Find where the given text appears and provide that cell's center as (x, y) coordinate. 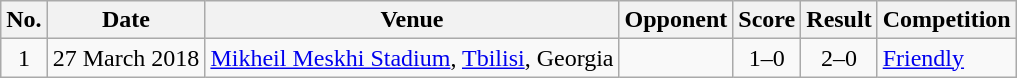
27 March 2018 (126, 58)
Friendly (946, 58)
Opponent (676, 20)
Venue (412, 20)
2–0 (839, 58)
1 (24, 58)
Score (767, 20)
1–0 (767, 58)
Result (839, 20)
No. (24, 20)
Date (126, 20)
Mikheil Meskhi Stadium, Tbilisi, Georgia (412, 58)
Competition (946, 20)
